Pinpoint the cell where the given text exists, returning its [X, Y] midpoint coordinate. 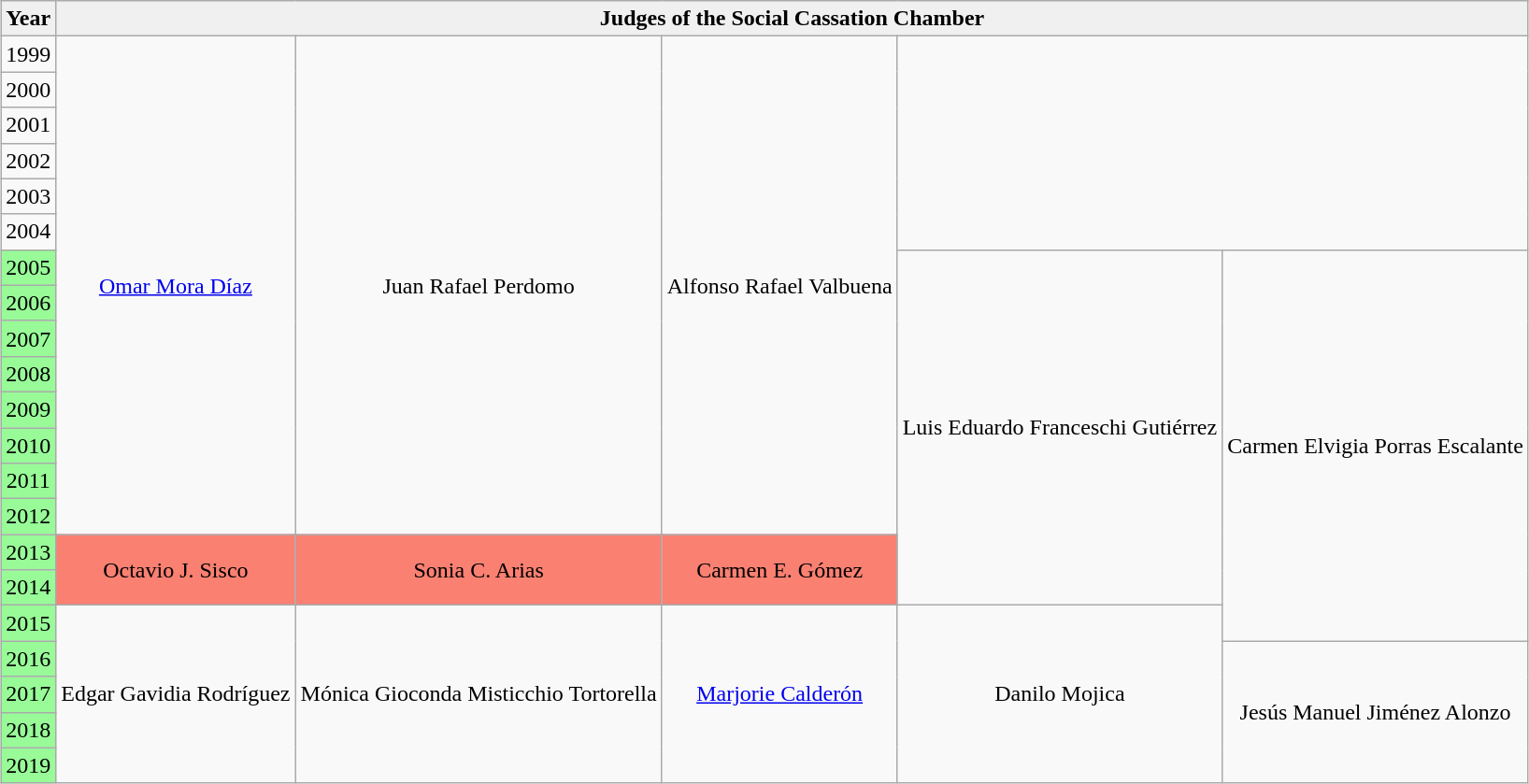
2015 [28, 623]
2016 [28, 659]
2019 [28, 765]
2018 [28, 730]
Mónica Gioconda Misticchio Tortorella [479, 694]
Luis Eduardo Franceschi Gutiérrez [1060, 428]
2009 [28, 409]
2014 [28, 588]
Juan Rafael Perdomo [479, 286]
Year [28, 19]
Judges of the Social Cassation Chamber [793, 19]
1999 [28, 54]
Danilo Mojica [1060, 694]
Sonia C. Arias [479, 570]
2007 [28, 338]
2006 [28, 303]
2005 [28, 267]
2017 [28, 694]
2013 [28, 552]
2001 [28, 125]
Octavio J. Sisco [176, 570]
Carmen Elvigia Porras Escalante [1376, 445]
Omar Mora Díaz [176, 286]
2002 [28, 161]
Marjorie Calderón [779, 694]
2003 [28, 196]
2004 [28, 232]
Jesús Manuel Jiménez Alonzo [1376, 712]
Carmen E. Gómez [779, 570]
2008 [28, 374]
2010 [28, 446]
2011 [28, 481]
2012 [28, 517]
2000 [28, 90]
Alfonso Rafael Valbuena [779, 286]
Edgar Gavidia Rodríguez [176, 694]
